Search for the cell housing the specified text and yield its (X, Y) center coordinate. 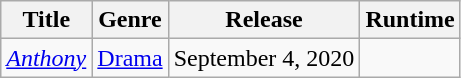
September 4, 2020 (264, 58)
Release (264, 20)
Genre (130, 20)
Runtime (410, 20)
Title (46, 20)
Drama (130, 58)
Anthony (46, 58)
